Determine the [x, y] coordinate at the center of the cell enclosing the given text.  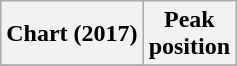
Chart (2017) [72, 34]
Peak position [189, 34]
